Extract the [x, y] coordinate from the center of the cell holding the provided text.  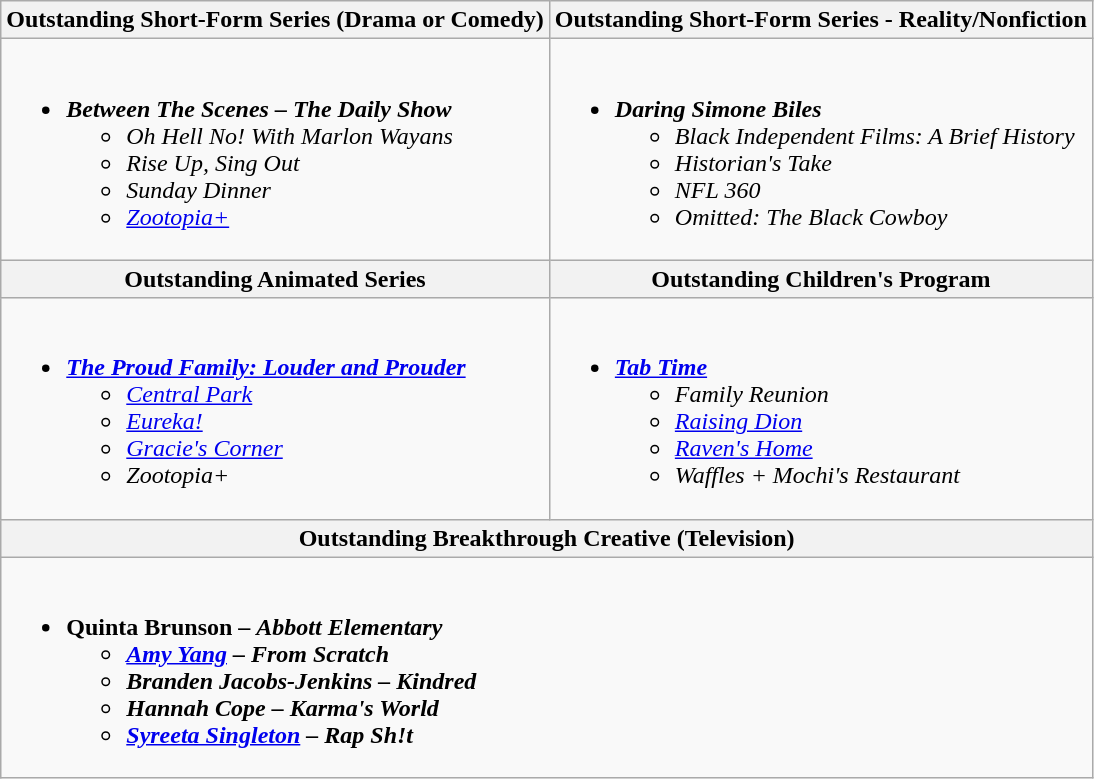
Outstanding Short-Form Series - Reality/Nonfiction [820, 20]
Outstanding Breakthrough Creative (Television) [547, 538]
Outstanding Short-Form Series (Drama or Comedy) [276, 20]
Daring Simone BilesBlack Independent Films: A Brief HistoryHistorian's TakeNFL 360Omitted: The Black Cowboy [820, 150]
Between The Scenes – The Daily ShowOh Hell No! With Marlon WayansRise Up, Sing OutSunday DinnerZootopia+ [276, 150]
The Proud Family: Louder and ProuderCentral ParkEureka!Gracie's CornerZootopia+ [276, 408]
Quinta Brunson – Abbott ElementaryAmy Yang – From ScratchBranden Jacobs-Jenkins – KindredHannah Cope – Karma's WorldSyreeta Singleton – Rap Sh!t [547, 668]
Tab TimeFamily ReunionRaising DionRaven's HomeWaffles + Mochi's Restaurant [820, 408]
Outstanding Children's Program [820, 279]
Outstanding Animated Series [276, 279]
